Find where the given text appears and provide that cell's center as (x, y) coordinate. 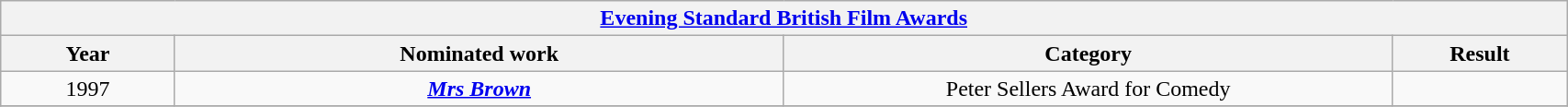
1997 (88, 89)
Year (88, 53)
Result (1479, 53)
Peter Sellers Award for Comedy (1088, 89)
Category (1088, 53)
Mrs Brown (479, 89)
Nominated work (479, 53)
Evening Standard British Film Awards (784, 18)
